For the text-containing cell, return its midpoint in (x, y) coordinate format. 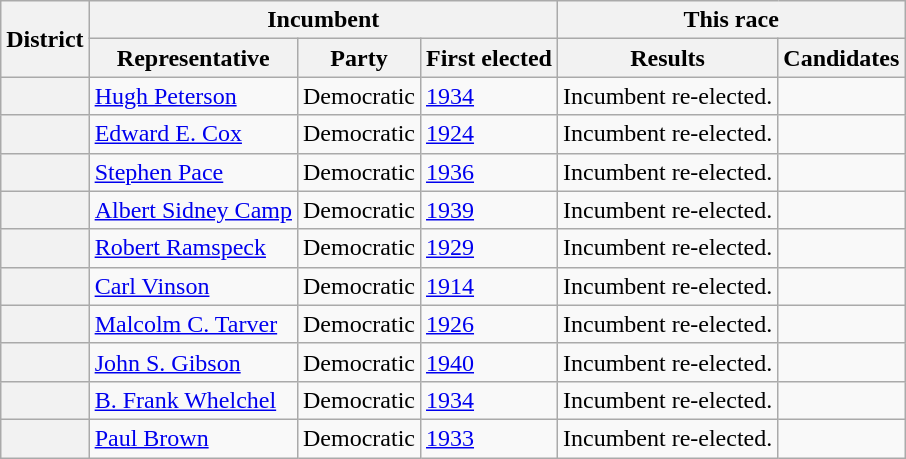
Candidates (842, 58)
B. Frank Whelchel (193, 400)
Results (667, 58)
Carl Vinson (193, 286)
This race (730, 20)
Hugh Peterson (193, 96)
1926 (488, 324)
Party (358, 58)
First elected (488, 58)
1936 (488, 172)
Representative (193, 58)
1939 (488, 210)
Paul Brown (193, 438)
1914 (488, 286)
1929 (488, 248)
District (45, 39)
Stephen Pace (193, 172)
Edward E. Cox (193, 134)
Albert Sidney Camp (193, 210)
Malcolm C. Tarver (193, 324)
1933 (488, 438)
1924 (488, 134)
John S. Gibson (193, 362)
Incumbent (323, 20)
Robert Ramspeck (193, 248)
1940 (488, 362)
